From the cell containing the given text, extract its center point as [X, Y] coordinate. 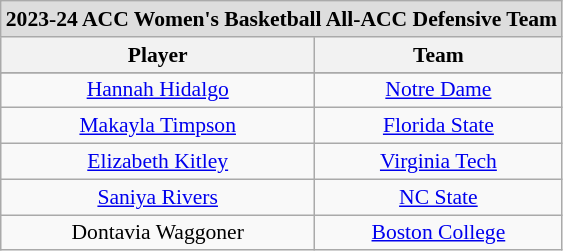
Team [439, 55]
Elizabeth Kitley [158, 162]
Player [158, 55]
Virginia Tech [439, 162]
Dontavia Waggoner [158, 233]
Notre Dame [439, 90]
Makayla Timpson [158, 126]
Saniya Rivers [158, 197]
Boston College [439, 233]
Florida State [439, 126]
Hannah Hidalgo [158, 90]
2023-24 ACC Women's Basketball All-ACC Defensive Team [282, 19]
NC State [439, 197]
